Provide the (x, y) coordinate of the cell's center where the given text is located.  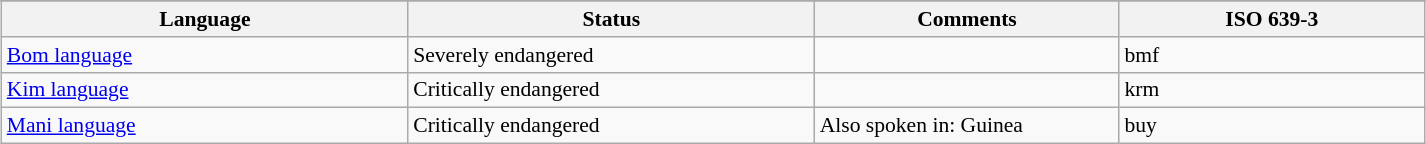
Comments (968, 19)
Bom language (205, 54)
Kim language (205, 90)
buy (1272, 126)
ISO 639-3 (1272, 19)
krm (1272, 90)
Severely endangered (611, 54)
bmf (1272, 54)
Also spoken in: Guinea (968, 126)
Status (611, 19)
Language (205, 19)
Mani language (205, 126)
